Detect which cell encompasses the target text, then output its (x, y) center coordinate. 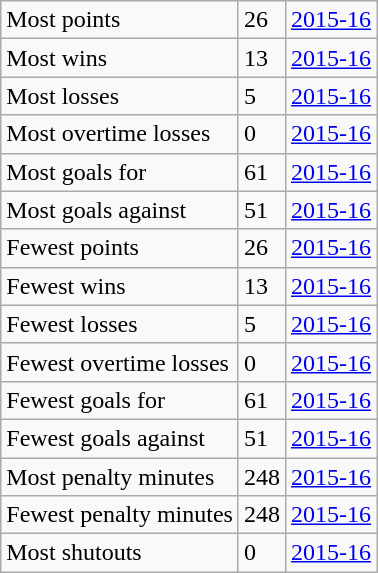
Most wins (120, 58)
Fewest penalty minutes (120, 515)
Fewest wins (120, 286)
Most overtime losses (120, 134)
Fewest goals against (120, 438)
Most goals for (120, 172)
Most losses (120, 96)
Fewest overtime losses (120, 362)
Most penalty minutes (120, 477)
Fewest points (120, 248)
Fewest losses (120, 324)
Fewest goals for (120, 400)
Most shutouts (120, 553)
Most points (120, 20)
Most goals against (120, 210)
